Return the [X, Y] coordinate for the center point of the cell that contains the specified text.  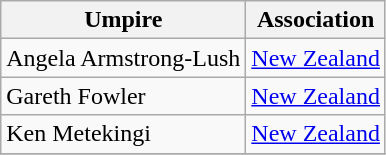
Umpire [124, 20]
Ken Metekingi [124, 134]
Gareth Fowler [124, 96]
Angela Armstrong-Lush [124, 58]
Association [316, 20]
